Provide the [X, Y] coordinate of the cell's center where the given text is located.  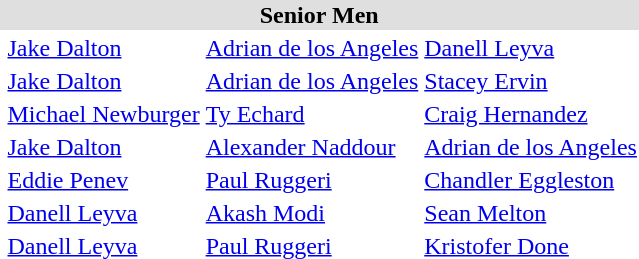
Craig Hernandez [531, 114]
Akash Modi [312, 213]
Senior Men [319, 15]
Michael Newburger [104, 114]
Stacey Ervin [531, 81]
Alexander Naddour [312, 147]
Eddie Penev [104, 180]
Ty Echard [312, 114]
Chandler Eggleston [531, 180]
Paul Ruggeri [312, 180]
Sean Melton [531, 213]
